From the cell containing the given text, extract its center point as [x, y] coordinate. 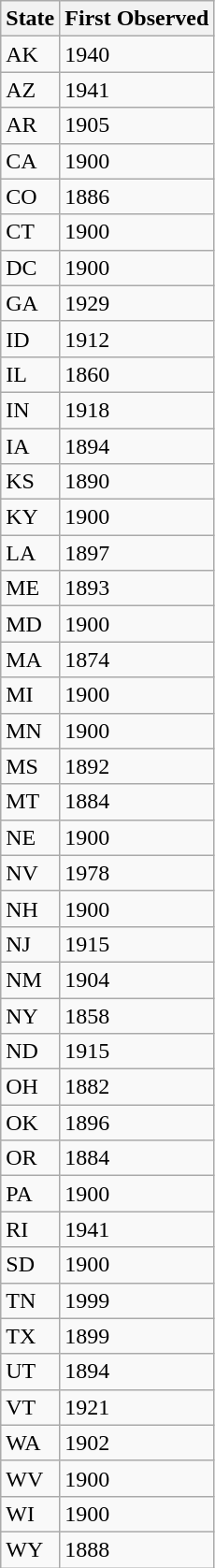
KS [30, 482]
CT [30, 232]
1912 [136, 339]
MD [30, 624]
1886 [136, 196]
CA [30, 161]
1892 [136, 766]
NE [30, 837]
MN [30, 731]
WV [30, 1478]
PA [30, 1194]
NJ [30, 944]
NY [30, 1015]
SD [30, 1265]
1874 [136, 660]
TX [30, 1336]
OH [30, 1087]
DC [30, 268]
1890 [136, 482]
AZ [30, 90]
MT [30, 802]
ID [30, 339]
1899 [136, 1336]
1999 [136, 1300]
1882 [136, 1087]
1904 [136, 980]
MA [30, 660]
State [30, 19]
AK [30, 54]
LA [30, 553]
1893 [136, 588]
OK [30, 1123]
NV [30, 873]
WY [30, 1549]
1978 [136, 873]
IN [30, 410]
AR [30, 125]
MI [30, 695]
1940 [136, 54]
ND [30, 1052]
IL [30, 374]
1858 [136, 1015]
TN [30, 1300]
1860 [136, 374]
NH [30, 908]
WA [30, 1443]
1896 [136, 1123]
1902 [136, 1443]
RI [30, 1229]
MS [30, 766]
1929 [136, 303]
WI [30, 1514]
CO [30, 196]
UT [30, 1372]
1888 [136, 1549]
KY [30, 517]
OR [30, 1158]
1918 [136, 410]
First Observed [136, 19]
NM [30, 980]
1921 [136, 1407]
1897 [136, 553]
ME [30, 588]
IA [30, 446]
1905 [136, 125]
VT [30, 1407]
GA [30, 303]
